Scan for the cell matching the given text and deliver its (X, Y) coordinate at center. 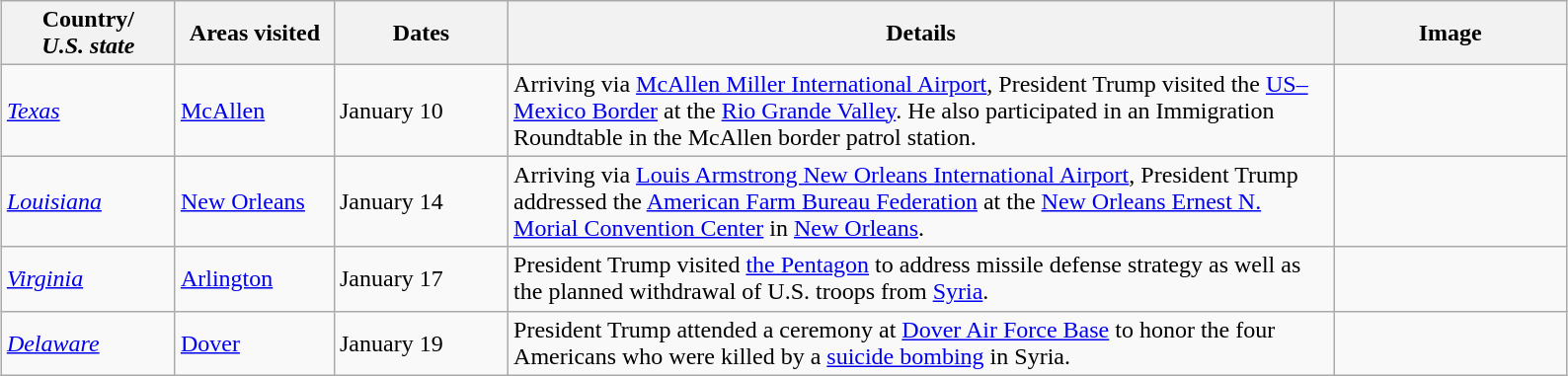
Louisiana (88, 201)
January 14 (421, 201)
Dover (255, 343)
Areas visited (255, 34)
President Trump attended a ceremony at Dover Air Force Base to honor the four Americans who were killed by a suicide bombing in Syria. (921, 343)
January 19 (421, 343)
Image (1450, 34)
McAllen (255, 111)
Arlington (255, 278)
President Trump visited the Pentagon to address missile defense strategy as well as the planned withdrawal of U.S. troops from Syria. (921, 278)
New Orleans (255, 201)
Delaware (88, 343)
Texas (88, 111)
Virginia (88, 278)
Country/U.S. state (88, 34)
January 17 (421, 278)
January 10 (421, 111)
Dates (421, 34)
Details (921, 34)
